Determine the [X, Y] coordinate at the center of the cell enclosing the given text.  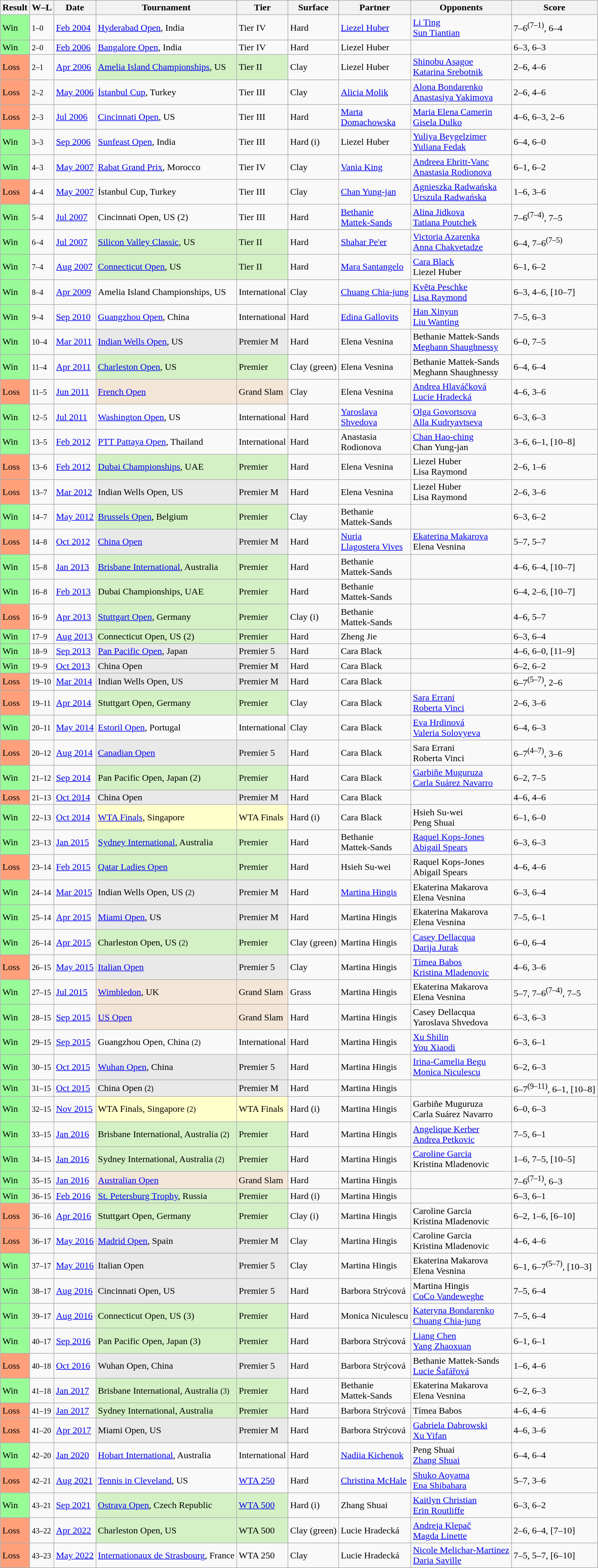
2–6, 1–6 [555, 467]
Cara Black Liezel Huber [461, 267]
Feb 2013 [75, 591]
Rabat Grand Prix, Morocco [166, 167]
6–2, 6–2 [555, 666]
Yaroslava Shvedova [375, 417]
2–2 [42, 92]
41–18 [42, 1391]
27–15 [42, 992]
Peng Shuai Zhang Shuai [461, 1455]
Tímea Babos [461, 1411]
Apr 2014 [75, 703]
Mar 2012 [75, 492]
2–0 [42, 47]
Silicon Valley Classic, US [166, 242]
Han Xinyun Liu Wanting [461, 317]
W–L [42, 8]
8–4 [42, 292]
Feb 2004 [75, 28]
6–0, 6–3 [555, 1109]
Shahar Pe'er [375, 242]
3–6, 6–1, [10–8] [555, 442]
Sunfeast Open, India [166, 142]
43–21 [42, 1505]
Brisbane International, Australia (3) [166, 1391]
16–9 [42, 617]
20–12 [42, 753]
4–6, 5–7 [555, 617]
Apr 2022 [75, 1530]
Liang Chen Yang Zhaoxuan [461, 1341]
Victoria Azarenka Anna Chakvetadze [461, 242]
7–4 [42, 267]
41–19 [42, 1411]
5–7, 3–6 [555, 1480]
Tournament [166, 8]
Apr 2013 [75, 617]
19–11 [42, 703]
Hobart International, Australia [166, 1455]
32–15 [42, 1109]
6–0, 6–4 [555, 942]
Surface [313, 8]
Casey Dellacqua Darija Jurak [461, 942]
Connecticut Open, US [166, 267]
4–6, 6–0, [11–9] [555, 651]
42–21 [42, 1480]
Chan Yung-jan [375, 192]
Qatar Ladies Open [166, 867]
29–15 [42, 1042]
Eva Hrdinová Valeria Solovyeva [461, 727]
Sep 2006 [75, 142]
13–7 [42, 492]
Mar 2014 [75, 682]
39–17 [42, 1316]
Oct 2016 [75, 1366]
36–15 [42, 1196]
Aug 2007 [75, 267]
34–15 [42, 1159]
6–7(5–7), 2–6 [555, 682]
6–4, 6–3 [555, 727]
11–4 [42, 367]
WTA Finals, Singapore [166, 817]
13–6 [42, 467]
Gabriela Dabrowski Xu Yifan [461, 1430]
Shinobu Asagoe Katarina Srebotnik [461, 67]
May 2006 [75, 92]
2–3 [42, 117]
Pan Pacific Open, Japan (2) [166, 777]
Bangalore Open, India [166, 47]
19–9 [42, 666]
23–14 [42, 867]
Canadian Open [166, 753]
China Open (2) [166, 1088]
25–14 [42, 917]
Indian Wells Open, US (2) [166, 892]
Xu Shilin You Xiaodi [461, 1042]
Sep 2013 [75, 651]
24–14 [42, 892]
Hsieh Su-wei [375, 867]
Kaitlyn Christian Erin Routliffe [461, 1505]
Apr 2016 [75, 1216]
Aug 2021 [75, 1480]
35–15 [42, 1181]
7–6(7–1), 6–4 [555, 28]
4–6, 6–3, 2–6 [555, 117]
5–4 [42, 217]
11–5 [42, 392]
Květa Peschke Lisa Raymond [461, 292]
12–5 [42, 417]
Jan 2015 [75, 842]
Guangzhou Open, China [166, 317]
Feb 2006 [75, 47]
36–16 [42, 1216]
Christina McHale [375, 1480]
Apr 2006 [75, 67]
14–7 [42, 517]
Irina-Camelia Begu Monica Niculescu [461, 1067]
21–13 [42, 797]
PTT Pattaya Open, Thailand [166, 442]
Hyderabad Open, India [166, 28]
28–15 [42, 1017]
7–6(7–1), 6–3 [555, 1181]
Zheng Jie [375, 636]
18–9 [42, 651]
20–11 [42, 727]
Sep 2014 [75, 777]
Sydney International, Australia (2) [166, 1159]
Zhang Shuai [375, 1505]
Tennis in Cleveland, US [166, 1480]
14–8 [42, 541]
7–5, 6–3 [555, 317]
6–4, 6–0 [555, 142]
Jan 2020 [75, 1455]
Apr 2009 [75, 292]
2–6, 6–4, [7–10] [555, 1530]
26–14 [42, 942]
23–13 [42, 842]
4–3 [42, 167]
7–5, 5–7, [6–10] [555, 1555]
US Open [166, 1017]
Nicole Melichar-Martinez Daria Saville [461, 1555]
May 2022 [75, 1555]
Li Ting Sun Tiantian [461, 28]
Apr 2011 [75, 367]
33–15 [42, 1134]
1–6, 3–6 [555, 192]
Apr 2017 [75, 1430]
5–7, 5–7 [555, 541]
Estoril Open, Portugal [166, 727]
Score [555, 8]
9–4 [42, 317]
7–6(7–4), 7–5 [555, 217]
Connecticut Open, US (2) [166, 636]
5–7, 7–6(7–4), 7–5 [555, 992]
Date [75, 8]
Chuang Chia-jung [375, 292]
Mar 2015 [75, 892]
May 2014 [75, 727]
6–4, 7–6(7–5) [555, 242]
6–3, 4–6, [10–7] [555, 292]
Guangzhou Open, China (2) [166, 1042]
Tier [262, 8]
Martina Hingis CoCo Vandeweghe [461, 1291]
6–7(9–11), 6–1, [10–8] [555, 1088]
Ostrava Open, Czech Republic [166, 1505]
22–13 [42, 817]
Alona Bondarenko Anastasiya Yakimova [461, 92]
Feb 2015 [75, 867]
May 2012 [75, 517]
Washington Open, US [166, 417]
38–17 [42, 1291]
Feb 2016 [75, 1196]
Casey Dellacqua Yaroslava Shvedova [461, 1017]
19–10 [42, 682]
3–3 [42, 142]
37–17 [42, 1266]
Charleston Open, US (2) [166, 942]
Anastasia Rodionova [375, 442]
Agnieszka Radwańska Urszula Radwańska [461, 192]
Brisbane International, Australia [166, 567]
Jul 2015 [75, 992]
1–6, 4–6 [555, 1366]
4–6, 6–4, [10–7] [555, 567]
Sep 2010 [75, 317]
Nuria Llagostera Vives [375, 541]
16–8 [42, 591]
Brussels Open, Belgium [166, 517]
Brisbane International, Australia (2) [166, 1134]
Andrea Hlaváčková Lucie Hradecká [461, 392]
Maria Elena Camerin Gisela Dulko [461, 117]
4–4 [42, 192]
Bethanie Mattek-Sands Lucie Šafářová [461, 1366]
Oct 2013 [75, 666]
Sep 2016 [75, 1341]
Andreea Ehritt-Vanc Anastasia Rodionova [461, 167]
6–1, 6–7(5–7), [10–3] [555, 1266]
40–18 [42, 1366]
30–15 [42, 1067]
Result [15, 8]
6–1, 6–0 [555, 817]
Madrid Open, Spain [166, 1241]
Edina Gallovits [375, 317]
42–20 [42, 1455]
Kateryna Bondarenko Chuang Chia-jung [461, 1316]
May 2015 [75, 967]
21–12 [42, 777]
43–22 [42, 1530]
Jun 2011 [75, 392]
Chan Hao-ching Chan Yung-jan [461, 442]
Internationaux de Strasbourg, France [166, 1555]
WTA Finals, Singapore (2) [166, 1109]
17–9 [42, 636]
Opponents [461, 8]
Alina Jidkova Tatiana Poutchek [461, 217]
Marta Domachowska [375, 117]
French Open [166, 392]
6–4 [42, 242]
Monica Niculescu [375, 1316]
36–17 [42, 1241]
Mara Santangelo [375, 267]
1–6, 7–5, [10–5] [555, 1159]
6–1, 6–1 [555, 1341]
Jul 2011 [75, 417]
Nov 2015 [75, 1109]
31–15 [42, 1088]
15–8 [42, 567]
41–20 [42, 1430]
Hsieh Su-wei Peng Shuai [461, 817]
Vania King [375, 167]
Nadiia Kichenok [375, 1455]
Pan Pacific Open, Japan (3) [166, 1341]
Grass [313, 992]
Andreja Klepač Magda Linette [461, 1530]
Wimbledon, UK [166, 992]
43–23 [42, 1555]
Mar 2011 [75, 342]
Alicia Molik [375, 92]
6–7(4–7), 3–6 [555, 753]
13–5 [42, 442]
10–4 [42, 342]
Jan 2013 [75, 567]
40–17 [42, 1341]
Aug 2014 [75, 753]
Connecticut Open, US (3) [166, 1316]
Partner [375, 8]
26–15 [42, 967]
Australian Open [166, 1181]
6–2, 7–5 [555, 777]
Oct 2012 [75, 541]
6–0, 7–5 [555, 342]
6–2, 1–6, [6–10] [555, 1216]
Yuliya Beygelzimer Yuliana Fedak [461, 142]
Tímea Babos Kristina Mladenovic [461, 967]
Jul 2006 [75, 117]
1–0 [42, 28]
6–4, 2–6, [10–7] [555, 591]
Angelique Kerber Andrea Petkovic [461, 1134]
Sep 2021 [75, 1505]
Cincinnati Open, US (2) [166, 217]
Shuko Aoyama Ena Shibahara [461, 1480]
Pan Pacific Open, Japan [166, 651]
Aug 2013 [75, 636]
2–1 [42, 67]
St. Petersburg Trophy, Russia [166, 1196]
Olga Govortsova Alla Kudryavtseva [461, 417]
